Output the (x, y) coordinate of the center of the cell containing the given text.  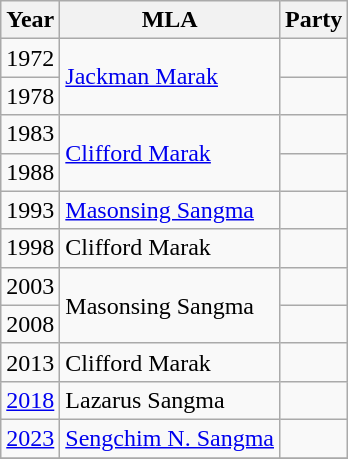
1993 (30, 210)
Lazarus Sangma (170, 400)
2013 (30, 362)
1998 (30, 248)
Sengchim N. Sangma (170, 438)
Year (30, 20)
1983 (30, 134)
2003 (30, 286)
2008 (30, 324)
Jackman Marak (170, 77)
1988 (30, 172)
2018 (30, 400)
MLA (170, 20)
1972 (30, 58)
Party (314, 20)
1978 (30, 96)
2023 (30, 438)
